Find where the given text appears and provide that cell's center as [X, Y] coordinate. 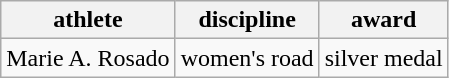
women's road [247, 58]
athlete [88, 20]
award [384, 20]
silver medal [384, 58]
discipline [247, 20]
Marie A. Rosado [88, 58]
